Find where the given text appears and provide that cell's center as (x, y) coordinate. 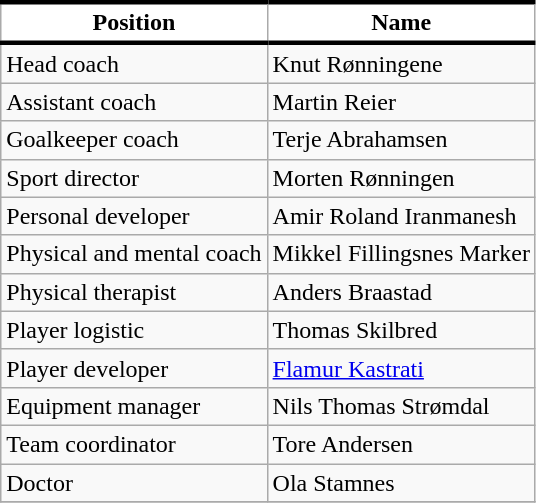
Flamur Kastrati (401, 368)
Sport director (134, 178)
Player developer (134, 368)
Physical and mental coach (134, 254)
Doctor (134, 483)
Personal developer (134, 216)
Anders Braastad (401, 292)
Physical therapist (134, 292)
Morten Rønningen (401, 178)
Nils Thomas Strømdal (401, 406)
Tore Andersen (401, 444)
Terje Abrahamsen (401, 140)
Goalkeeper coach (134, 140)
Equipment manager (134, 406)
Ola Stamnes (401, 483)
Position (134, 22)
Assistant coach (134, 102)
Martin Reier (401, 102)
Head coach (134, 63)
Thomas Skilbred (401, 330)
Amir Roland Iranmanesh (401, 216)
Knut Rønningene (401, 63)
Mikkel Fillingsnes Marker (401, 254)
Name (401, 22)
Player logistic (134, 330)
Team coordinator (134, 444)
